Pinpoint the cell where the given text exists, returning its [X, Y] midpoint coordinate. 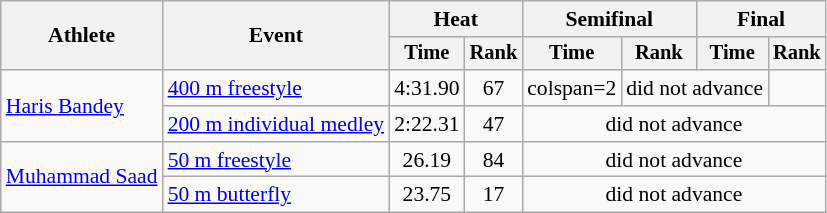
Heat [456, 19]
26.19 [426, 160]
colspan=2 [572, 88]
400 m freestyle [276, 88]
2:22.31 [426, 124]
50 m butterfly [276, 195]
50 m freestyle [276, 160]
23.75 [426, 195]
67 [494, 88]
Semifinal [609, 19]
Athlete [82, 36]
Haris Bandey [82, 106]
17 [494, 195]
Muhammad Saad [82, 178]
4:31.90 [426, 88]
200 m individual medley [276, 124]
Final [760, 19]
Event [276, 36]
47 [494, 124]
84 [494, 160]
